Output the (x, y) coordinate of the center of the cell containing the given text.  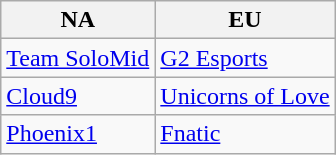
EU (245, 20)
NA (78, 20)
G2 Esports (245, 58)
Unicorns of Love (245, 96)
Fnatic (245, 134)
Cloud9 (78, 96)
Team SoloMid (78, 58)
Phoenix1 (78, 134)
